Pinpoint the cell where the given text exists, returning its [x, y] midpoint coordinate. 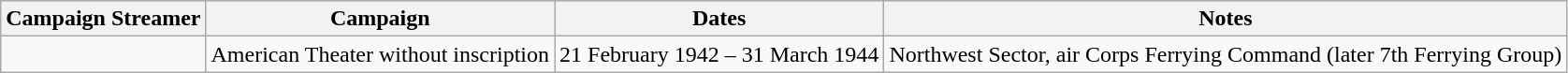
Dates [719, 19]
American Theater without inscription [380, 54]
Campaign Streamer [103, 19]
21 February 1942 – 31 March 1944 [719, 54]
Northwest Sector, air Corps Ferrying Command (later 7th Ferrying Group) [1226, 54]
Campaign [380, 19]
Notes [1226, 19]
